For the text-containing cell, return its midpoint in (x, y) coordinate format. 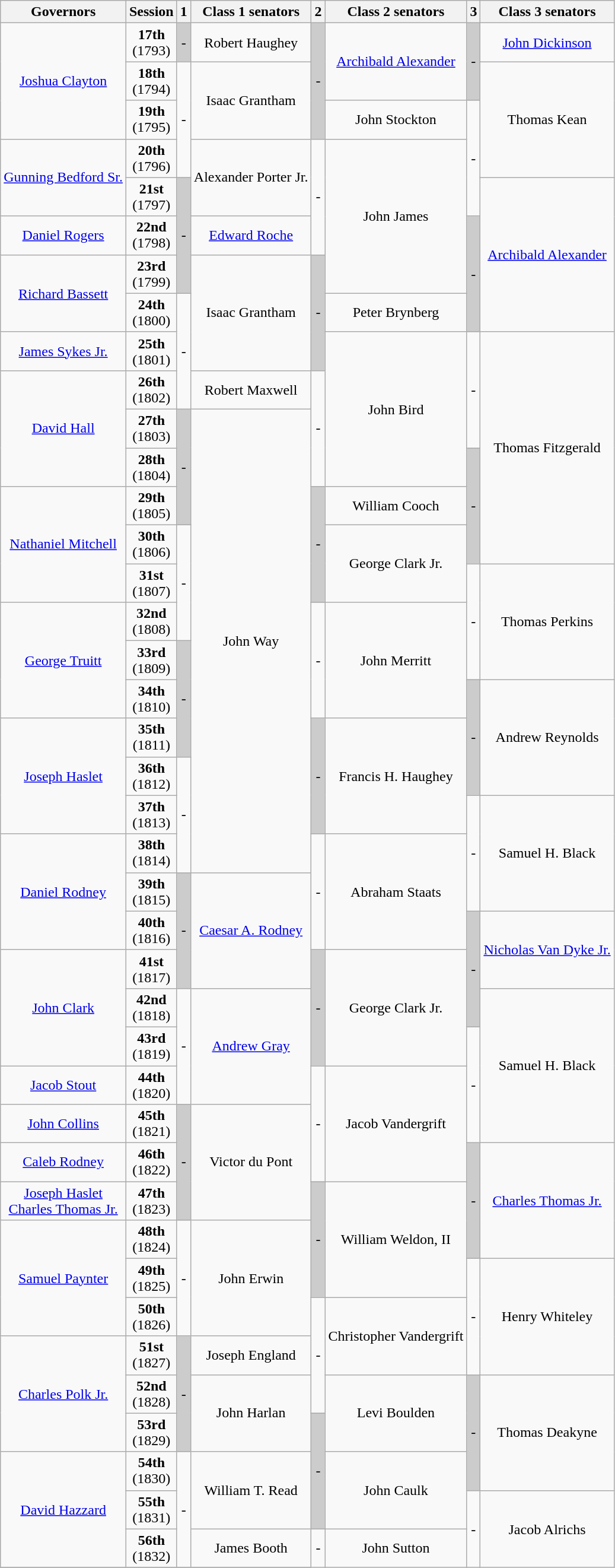
21st(1797) (151, 197)
46th(1822) (151, 1162)
Nathaniel Mitchell (63, 545)
34th(1810) (151, 699)
22nd(1798) (151, 235)
Class 3 senators (547, 12)
John Merritt (396, 660)
55th(1831) (151, 1510)
John Dickinson (547, 43)
Joshua Clayton (63, 81)
26th(1802) (151, 389)
Daniel Rogers (63, 235)
54th(1830) (151, 1471)
40th(1816) (151, 931)
38th(1814) (151, 853)
Alexander Porter Jr. (251, 177)
Session (151, 12)
33rd(1809) (151, 660)
17th(1793) (151, 43)
John Harlan (251, 1413)
John Collins (63, 1124)
David Hazzard (63, 1510)
William T. Read (251, 1490)
Jacob Vandergrift (396, 1124)
42nd(1818) (151, 1008)
Joseph Haslet (63, 776)
27th(1803) (151, 428)
Abraham Staats (396, 891)
25th(1801) (151, 351)
Caleb Rodney (63, 1162)
Jacob Stout (63, 1085)
Andrew Gray (251, 1046)
John James (396, 216)
2 (318, 12)
Daniel Rodney (63, 891)
28th(1804) (151, 466)
24th(1800) (151, 312)
Gunning Bedford Sr. (63, 177)
29th(1805) (151, 506)
Christopher Vandergrift (396, 1336)
William Cooch (396, 506)
Thomas Kean (547, 120)
44th(1820) (151, 1085)
37th(1813) (151, 814)
56th(1832) (151, 1548)
James Booth (251, 1548)
19th(1795) (151, 120)
Robert Haughey (251, 43)
43rd(1819) (151, 1046)
20th(1796) (151, 158)
50th(1826) (151, 1316)
Nicholas Van Dyke Jr. (547, 950)
Francis H. Haughey (396, 776)
Joseph England (251, 1356)
18th(1794) (151, 81)
36th(1812) (151, 776)
Andrew Reynolds (547, 737)
41st(1817) (151, 969)
47th(1823) (151, 1201)
John Sutton (396, 1548)
Richard Bassett (63, 293)
39th(1815) (151, 891)
Thomas Deakyne (547, 1433)
Samuel Paynter (63, 1278)
Governors (63, 12)
3 (473, 12)
45th(1821) (151, 1124)
Thomas Fitzgerald (547, 447)
John Bird (396, 409)
31st(1807) (151, 583)
Charles Thomas Jr. (547, 1201)
52nd(1828) (151, 1394)
Henry Whiteley (547, 1316)
Thomas Perkins (547, 622)
23rd(1799) (151, 274)
30th(1806) (151, 545)
Joseph HasletCharles Thomas Jr. (63, 1201)
George Truitt (63, 660)
William Weldon, II (396, 1239)
Victor du Pont (251, 1162)
Peter Brynberg (396, 312)
32nd(1808) (151, 622)
Class 2 senators (396, 12)
Jacob Alrichs (547, 1529)
John Clark (63, 1008)
53rd(1829) (151, 1433)
John Erwin (251, 1278)
35th(1811) (151, 737)
David Hall (63, 428)
John Way (251, 641)
49th(1825) (151, 1278)
James Sykes Jr. (63, 351)
John Caulk (396, 1490)
Levi Boulden (396, 1413)
John Stockton (396, 120)
1 (184, 12)
48th(1824) (151, 1239)
Charles Polk Jr. (63, 1394)
Robert Maxwell (251, 389)
Class 1 senators (251, 12)
Caesar A. Rodney (251, 931)
51st(1827) (151, 1356)
Edward Roche (251, 235)
